For the text-containing cell, return its midpoint in [X, Y] coordinate format. 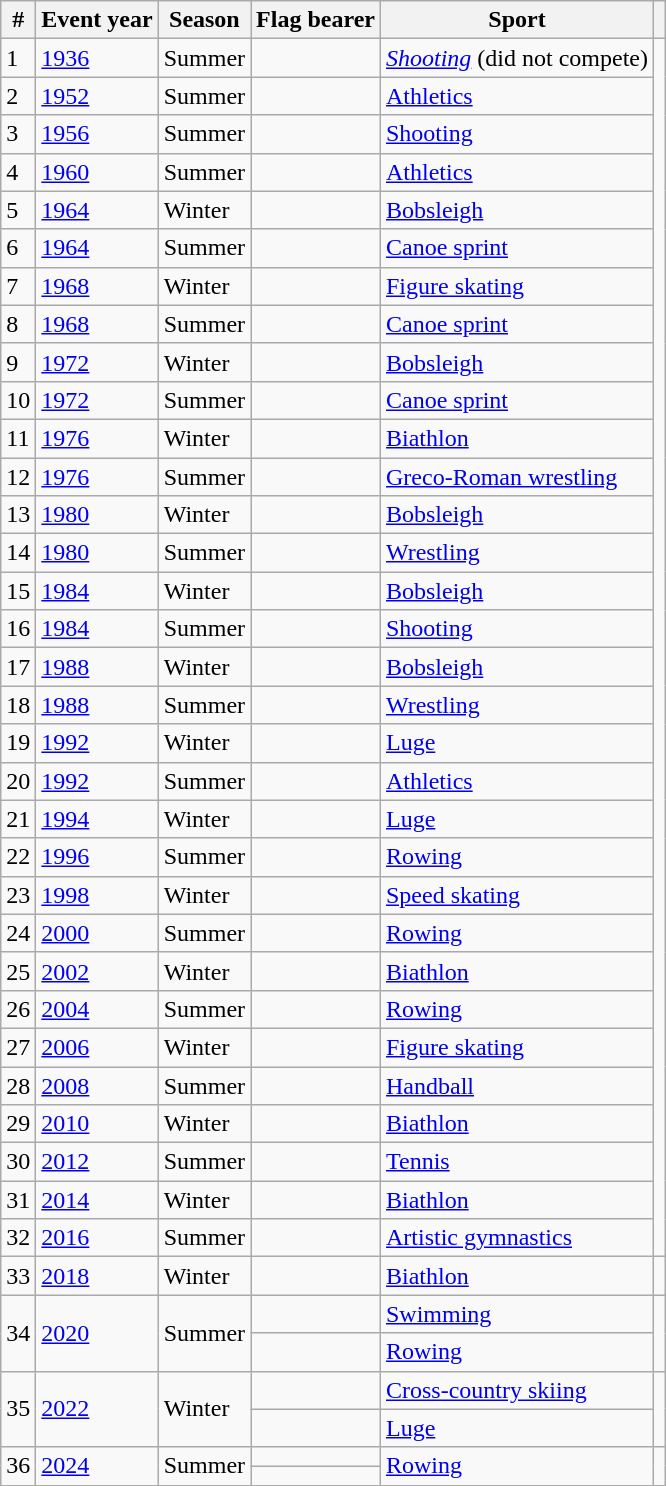
5 [18, 210]
31 [18, 1200]
27 [18, 1047]
34 [18, 1333]
2004 [97, 1009]
3 [18, 134]
20 [18, 781]
7 [18, 286]
35 [18, 1409]
26 [18, 1009]
1960 [97, 172]
# [18, 20]
2000 [97, 933]
32 [18, 1238]
2006 [97, 1047]
19 [18, 743]
Swimming [516, 1314]
2012 [97, 1162]
2010 [97, 1124]
30 [18, 1162]
Flag bearer [316, 20]
1952 [97, 96]
9 [18, 362]
2014 [97, 1200]
Season [204, 20]
12 [18, 477]
21 [18, 819]
17 [18, 667]
1994 [97, 819]
1998 [97, 895]
15 [18, 591]
Tennis [516, 1162]
29 [18, 1124]
33 [18, 1276]
2022 [97, 1409]
24 [18, 933]
Artistic gymnastics [516, 1238]
2 [18, 96]
2020 [97, 1333]
36 [18, 1466]
16 [18, 629]
13 [18, 515]
1956 [97, 134]
25 [18, 971]
Shooting (did not compete) [516, 58]
4 [18, 172]
23 [18, 895]
1996 [97, 857]
2002 [97, 971]
18 [18, 705]
11 [18, 438]
Event year [97, 20]
28 [18, 1085]
2024 [97, 1466]
10 [18, 400]
Speed skating [516, 895]
2018 [97, 1276]
6 [18, 248]
14 [18, 553]
8 [18, 324]
Handball [516, 1085]
1936 [97, 58]
2016 [97, 1238]
Greco-Roman wrestling [516, 477]
1 [18, 58]
Cross-country skiing [516, 1390]
22 [18, 857]
Sport [516, 20]
2008 [97, 1085]
